Return the [x, y] coordinate for the center point of the cell that contains the specified text.  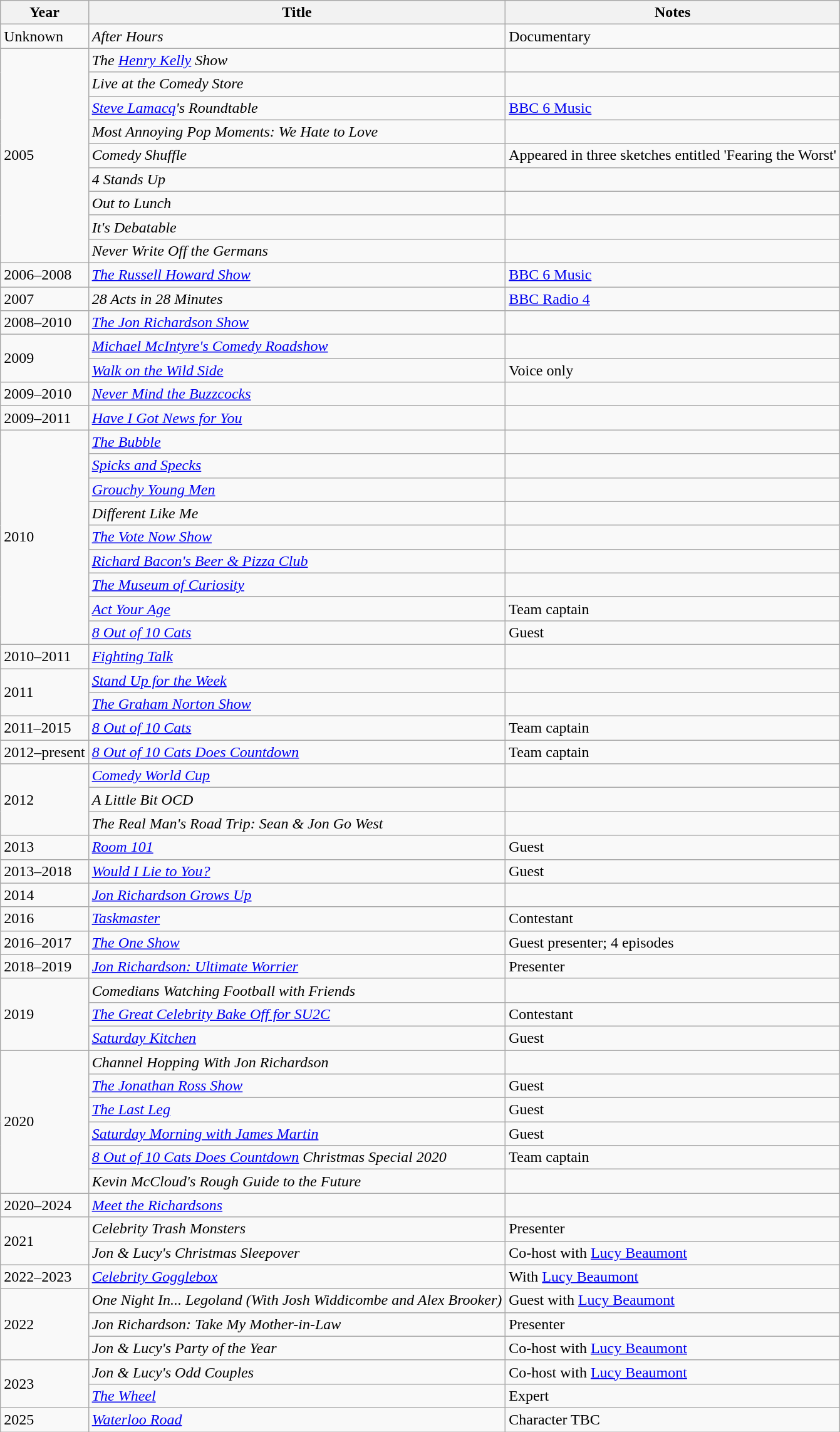
Celebrity Trash Monsters [297, 1229]
The Henry Kelly Show [297, 60]
Room 101 [297, 847]
The Last Leg [297, 1110]
After Hours [297, 36]
4 Stands Up [297, 179]
The Museum of Curiosity [297, 585]
Have I Got News for You [297, 418]
2014 [44, 895]
Voice only [673, 370]
Steve Lamacq's Roundtable [297, 108]
2012 [44, 800]
A Little Bit OCD [297, 800]
Saturday Kitchen [297, 1038]
Year [44, 13]
The Graham Norton Show [297, 704]
Fighting Talk [297, 656]
2006–2008 [44, 274]
2012–present [44, 752]
Jon & Lucy's Christmas Sleepover [297, 1253]
Character TBC [673, 1419]
Would I Lie to You? [297, 871]
Expert [673, 1396]
The One Show [297, 943]
Different Like Me [297, 513]
With Lucy Beaumont [673, 1277]
Appeared in three sketches entitled 'Fearing the Worst' [673, 155]
Channel Hopping With Jon Richardson [297, 1062]
Live at the Comedy Store [297, 84]
2009–2011 [44, 418]
Comedy Shuffle [297, 155]
Title [297, 13]
Jon Richardson Grows Up [297, 895]
2011 [44, 692]
Michael McIntyre's Comedy Roadshow [297, 347]
Richard Bacon's Beer & Pizza Club [297, 561]
Comedians Watching Football with Friends [297, 990]
Unknown [44, 36]
Spicks and Specks [297, 466]
The Bubble [297, 442]
2009–2010 [44, 394]
BBC Radio 4 [673, 299]
Notes [673, 13]
Celebrity Gogglebox [297, 1277]
Jon Richardson: Take My Mother-in-Law [297, 1324]
Jon Richardson: Ultimate Worrier [297, 966]
Meet the Richardsons [297, 1205]
2013 [44, 847]
Grouchy Young Men [297, 489]
The Great Celebrity Bake Off for SU2C [297, 1014]
Jon & Lucy's Party of the Year [297, 1348]
One Night In... Legoland (With Josh Widdicombe and Alex Brooker) [297, 1300]
2008–2010 [44, 323]
2023 [44, 1384]
Most Annoying Pop Moments: We Hate to Love [297, 132]
2021 [44, 1241]
Stand Up for the Week [297, 680]
The Real Man's Road Trip: Sean & Jon Go West [297, 823]
Walk on the Wild Side [297, 370]
2010 [44, 538]
2016 [44, 919]
The Jon Richardson Show [297, 323]
Act Your Age [297, 609]
Guest with Lucy Beaumont [673, 1300]
Taskmaster [297, 919]
28 Acts in 28 Minutes [297, 299]
2022 [44, 1324]
2011–2015 [44, 728]
2020–2024 [44, 1205]
The Jonathan Ross Show [297, 1086]
The Wheel [297, 1396]
2022–2023 [44, 1277]
Never Write Off the Germans [297, 251]
Kevin McCloud's Rough Guide to the Future [297, 1181]
Saturday Morning with James Martin [297, 1134]
It's Debatable [297, 227]
2025 [44, 1419]
2020 [44, 1122]
2013–2018 [44, 871]
8 Out of 10 Cats Does Countdown Christmas Special 2020 [297, 1158]
2018–2019 [44, 966]
Jon & Lucy's Odd Couples [297, 1372]
2010–2011 [44, 656]
2019 [44, 1014]
2009 [44, 358]
The Russell Howard Show [297, 274]
Guest presenter; 4 episodes [673, 943]
Out to Lunch [297, 203]
2005 [44, 155]
2007 [44, 299]
2016–2017 [44, 943]
Waterloo Road [297, 1419]
8 Out of 10 Cats Does Countdown [297, 752]
Documentary [673, 36]
Never Mind the Buzzcocks [297, 394]
The Vote Now Show [297, 537]
Comedy World Cup [297, 776]
